Determine the [X, Y] coordinate at the center of the cell enclosing the given text.  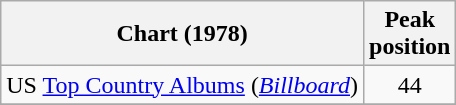
44 [410, 85]
US Top Country Albums (Billboard) [182, 85]
Chart (1978) [182, 34]
Peakposition [410, 34]
